Scan for the cell matching the given text and deliver its (x, y) coordinate at center. 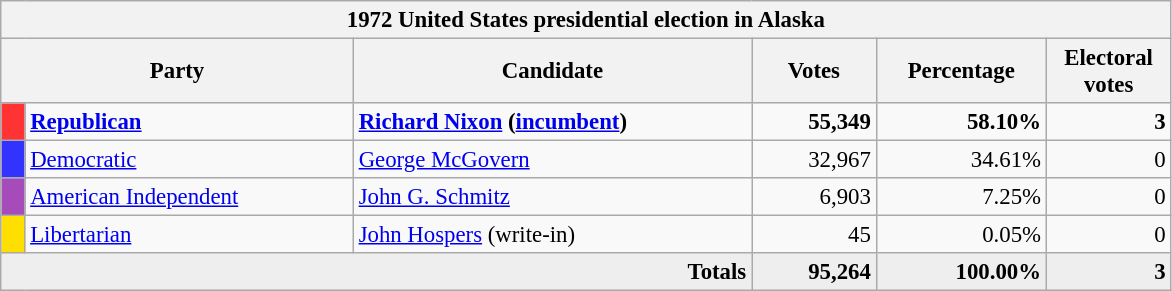
3 (1108, 122)
George McGovern (552, 160)
John G. Schmitz (552, 197)
John Hospers (write-in) (552, 235)
Candidate (552, 72)
32,967 (814, 160)
Libertarian (189, 235)
34.61% (961, 160)
Electoral votes (1108, 72)
45 (814, 235)
Republican (189, 122)
6,903 (814, 197)
7.25% (961, 197)
Percentage (961, 72)
0.05% (961, 235)
58.10% (961, 122)
Democratic (189, 160)
Votes (814, 72)
1972 United States presidential election in Alaska (586, 20)
55,349 (814, 122)
Party (178, 72)
Richard Nixon (incumbent) (552, 122)
American Independent (189, 197)
